Capture the cell that displays the provided text and extract its [x, y] central coordinate. 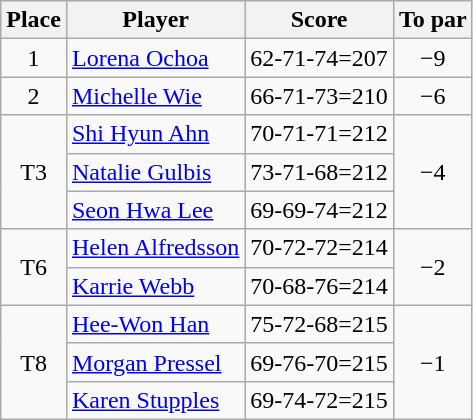
Seon Hwa Lee [155, 210]
69-74-72=215 [320, 400]
−2 [432, 267]
T6 [34, 267]
73-71-68=212 [320, 172]
70-71-71=212 [320, 134]
Player [155, 20]
T3 [34, 172]
To par [432, 20]
Place [34, 20]
Morgan Pressel [155, 362]
−9 [432, 58]
66-71-73=210 [320, 96]
Helen Alfredsson [155, 248]
−4 [432, 172]
Hee-Won Han [155, 324]
62-71-74=207 [320, 58]
Michelle Wie [155, 96]
−6 [432, 96]
70-72-72=214 [320, 248]
70-68-76=214 [320, 286]
69-69-74=212 [320, 210]
Karrie Webb [155, 286]
2 [34, 96]
−1 [432, 362]
Lorena Ochoa [155, 58]
75-72-68=215 [320, 324]
Shi Hyun Ahn [155, 134]
69-76-70=215 [320, 362]
1 [34, 58]
T8 [34, 362]
Natalie Gulbis [155, 172]
Score [320, 20]
Karen Stupples [155, 400]
